Return [X, Y] of the center of cell containing provided text 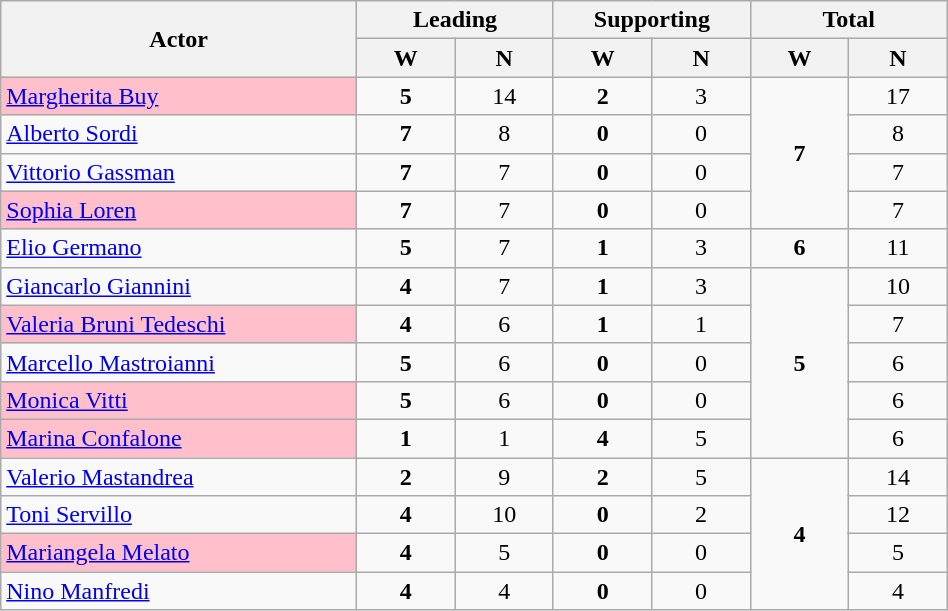
Marina Confalone [179, 438]
Leading [456, 20]
Vittorio Gassman [179, 172]
Valerio Mastandrea [179, 477]
Supporting [652, 20]
Monica Vitti [179, 400]
Marcello Mastroianni [179, 362]
Total [848, 20]
Mariangela Melato [179, 553]
Elio Germano [179, 248]
Valeria Bruni Tedeschi [179, 324]
11 [898, 248]
Giancarlo Giannini [179, 286]
Sophia Loren [179, 210]
Nino Manfredi [179, 591]
Actor [179, 39]
Alberto Sordi [179, 134]
9 [504, 477]
Toni Servillo [179, 515]
17 [898, 96]
Margherita Buy [179, 96]
12 [898, 515]
